Return [X, Y] of the center of cell containing provided text 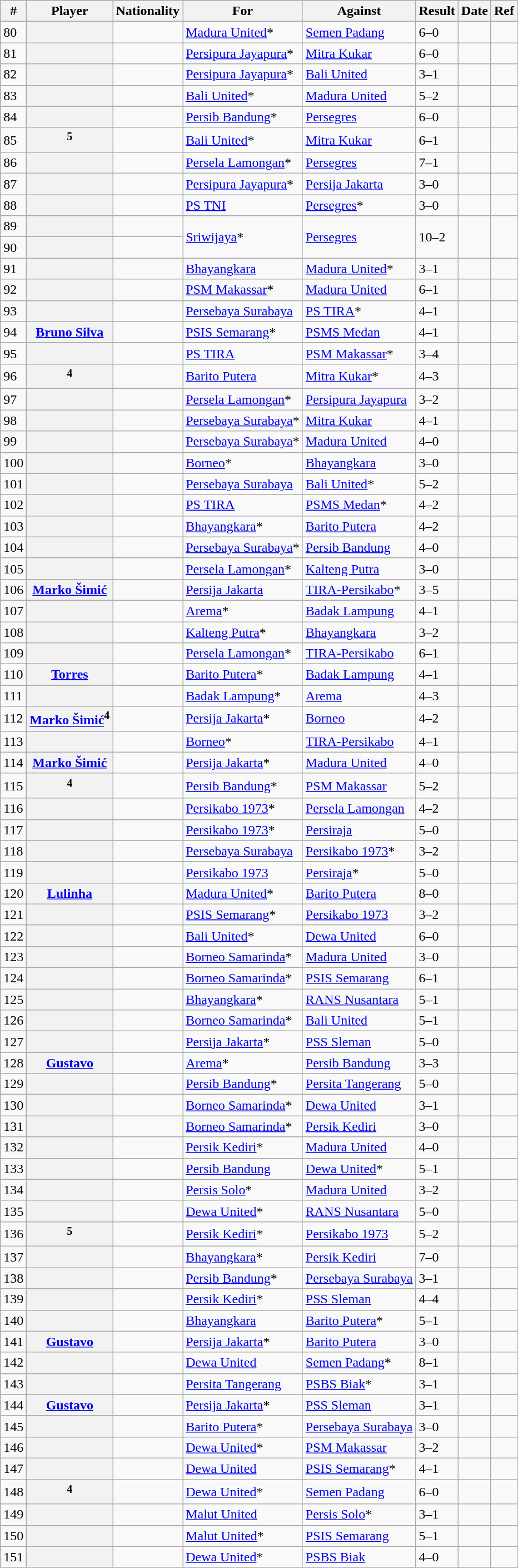
83 [13, 96]
146 [13, 1447]
123 [13, 957]
10–2 [437, 237]
148 [13, 1492]
105 [13, 568]
131 [13, 1126]
91 [13, 269]
106 [13, 590]
137 [13, 1257]
145 [13, 1426]
113 [13, 741]
PSMS Medan [359, 332]
Persegres* [359, 205]
8–0 [437, 893]
PSBS Biak [359, 1557]
Badak Lampung* [243, 696]
136 [13, 1234]
3–4 [437, 353]
124 [13, 978]
95 [13, 353]
Kalteng Putra [359, 568]
Date [475, 11]
141 [13, 1342]
147 [13, 1468]
Lulinha [70, 893]
88 [13, 205]
90 [13, 248]
111 [13, 696]
126 [13, 1021]
133 [13, 1169]
Ref [504, 11]
114 [13, 763]
93 [13, 311]
125 [13, 1000]
82 [13, 75]
Result [437, 11]
102 [13, 505]
87 [13, 184]
Semen Padang* [359, 1363]
PS TIRA* [359, 311]
PS TNI [243, 205]
Kalteng Putra* [243, 632]
Borneo [359, 719]
4–4 [437, 1299]
PSMS Medan* [359, 505]
109 [13, 654]
129 [13, 1084]
Persipura Jayapura [359, 399]
Persela Lamongan [359, 809]
115 [13, 785]
149 [13, 1515]
89 [13, 226]
110 [13, 675]
85 [13, 140]
119 [13, 872]
86 [13, 163]
127 [13, 1042]
3–5 [437, 590]
Malut United* [243, 1536]
108 [13, 632]
Against [359, 11]
117 [13, 830]
100 [13, 463]
142 [13, 1363]
Sriwijaya* [243, 237]
112 [13, 719]
7–1 [437, 163]
138 [13, 1278]
150 [13, 1536]
Persiraja [359, 830]
TIRA-Persikabo* [359, 590]
80 [13, 32]
94 [13, 332]
98 [13, 421]
Torres [70, 675]
99 [13, 442]
132 [13, 1147]
For [243, 11]
Persiraja* [359, 872]
118 [13, 851]
128 [13, 1063]
Marko Šimić4 [70, 719]
8–1 [437, 1363]
130 [13, 1105]
144 [13, 1405]
121 [13, 914]
120 [13, 893]
Malut United [243, 1515]
Arema [359, 696]
104 [13, 547]
81 [13, 53]
101 [13, 484]
134 [13, 1190]
PSBS Biak* [359, 1384]
Nationality [148, 11]
97 [13, 399]
96 [13, 376]
135 [13, 1211]
151 [13, 1557]
Bruno Silva [70, 332]
107 [13, 611]
Mitra Kukar* [359, 376]
139 [13, 1299]
103 [13, 526]
116 [13, 809]
84 [13, 117]
3–3 [437, 1063]
122 [13, 936]
# [13, 11]
143 [13, 1384]
92 [13, 290]
140 [13, 1320]
7–0 [437, 1257]
Player [70, 11]
